Detect which cell encompasses the target text, then output its [x, y] center coordinate. 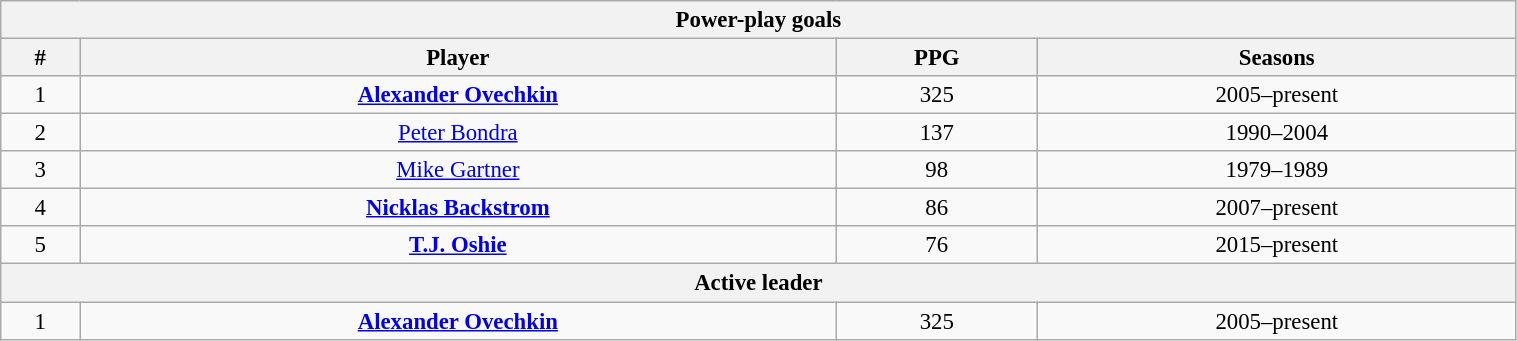
Active leader [758, 283]
76 [936, 245]
PPG [936, 58]
86 [936, 208]
Power-play goals [758, 20]
2015–present [1278, 245]
98 [936, 170]
2007–present [1278, 208]
Seasons [1278, 58]
T.J. Oshie [458, 245]
1990–2004 [1278, 133]
4 [40, 208]
137 [936, 133]
5 [40, 245]
Peter Bondra [458, 133]
# [40, 58]
Nicklas Backstrom [458, 208]
Player [458, 58]
1979–1989 [1278, 170]
Mike Gartner [458, 170]
2 [40, 133]
3 [40, 170]
